Extract the (X, Y) coordinate from the center of the cell holding the provided text.  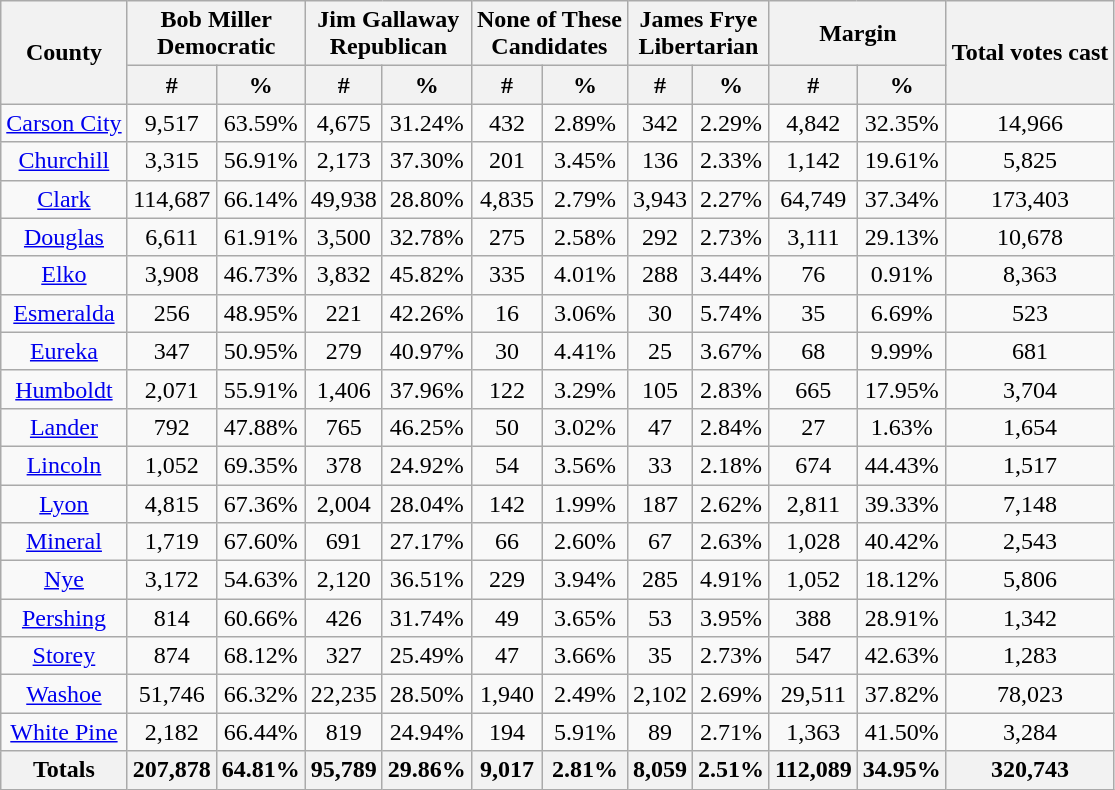
Clark (64, 199)
78,023 (1030, 694)
114,687 (172, 199)
5,825 (1030, 161)
32.35% (902, 123)
Total votes cast (1030, 52)
320,743 (1030, 770)
46.25% (426, 427)
9,517 (172, 123)
66 (506, 542)
674 (813, 465)
27 (813, 427)
279 (344, 351)
3.67% (730, 351)
Esmeralda (64, 313)
2.49% (586, 694)
50.95% (260, 351)
64,749 (813, 199)
432 (506, 123)
3,500 (344, 237)
25.49% (426, 656)
3.95% (730, 618)
66.32% (260, 694)
8,059 (660, 770)
122 (506, 389)
County (64, 52)
37.96% (426, 389)
201 (506, 161)
292 (660, 237)
335 (506, 275)
42.63% (902, 656)
3,284 (1030, 732)
681 (1030, 351)
28.50% (426, 694)
Humboldt (64, 389)
4,835 (506, 199)
819 (344, 732)
60.66% (260, 618)
37.82% (902, 694)
54.63% (260, 580)
22,235 (344, 694)
63.59% (260, 123)
9.99% (902, 351)
Lander (64, 427)
4,815 (172, 503)
27.17% (426, 542)
89 (660, 732)
2,102 (660, 694)
4.01% (586, 275)
49,938 (344, 199)
3.44% (730, 275)
None of TheseCandidates (549, 34)
194 (506, 732)
327 (344, 656)
Carson City (64, 123)
2,182 (172, 732)
Elko (64, 275)
3,908 (172, 275)
7,148 (1030, 503)
426 (344, 618)
1,342 (1030, 618)
53 (660, 618)
2,173 (344, 161)
547 (813, 656)
1,719 (172, 542)
29.13% (902, 237)
69.35% (260, 465)
14,966 (1030, 123)
256 (172, 313)
1,363 (813, 732)
1,028 (813, 542)
49 (506, 618)
342 (660, 123)
275 (506, 237)
55.91% (260, 389)
5.74% (730, 313)
388 (813, 618)
31.24% (426, 123)
3,832 (344, 275)
3,315 (172, 161)
2,071 (172, 389)
17.95% (902, 389)
187 (660, 503)
3.29% (586, 389)
5,806 (1030, 580)
Douglas (64, 237)
56.91% (260, 161)
4,842 (813, 123)
41.50% (902, 732)
2.63% (730, 542)
3,943 (660, 199)
68 (813, 351)
1.63% (902, 427)
Jim GallawayRepublican (388, 34)
2.81% (586, 770)
39.33% (902, 503)
Margin (858, 34)
67.36% (260, 503)
3.02% (586, 427)
1,654 (1030, 427)
2.89% (586, 123)
2,543 (1030, 542)
46.73% (260, 275)
2.69% (730, 694)
2.71% (730, 732)
1,283 (1030, 656)
29,511 (813, 694)
Washoe (64, 694)
White Pine (64, 732)
874 (172, 656)
665 (813, 389)
67.60% (260, 542)
64.81% (260, 770)
76 (813, 275)
28.80% (426, 199)
Pershing (64, 618)
3.94% (586, 580)
1,517 (1030, 465)
4.91% (730, 580)
6,611 (172, 237)
3.45% (586, 161)
2.27% (730, 199)
2.60% (586, 542)
1,406 (344, 389)
2,004 (344, 503)
66.14% (260, 199)
3.06% (586, 313)
2.29% (730, 123)
207,878 (172, 770)
765 (344, 427)
347 (172, 351)
2,811 (813, 503)
2.62% (730, 503)
Storey (64, 656)
142 (506, 503)
2.84% (730, 427)
Lyon (64, 503)
31.74% (426, 618)
2.83% (730, 389)
James FryeLibertarian (698, 34)
378 (344, 465)
45.82% (426, 275)
691 (344, 542)
3,111 (813, 237)
29.86% (426, 770)
19.61% (902, 161)
40.42% (902, 542)
28.04% (426, 503)
68.12% (260, 656)
4.41% (586, 351)
18.12% (902, 580)
10,678 (1030, 237)
2,120 (344, 580)
5.91% (586, 732)
0.91% (902, 275)
173,403 (1030, 199)
Eureka (64, 351)
792 (172, 427)
8,363 (1030, 275)
2.51% (730, 770)
32.78% (426, 237)
51,746 (172, 694)
34.95% (902, 770)
42.26% (426, 313)
285 (660, 580)
229 (506, 580)
105 (660, 389)
24.94% (426, 732)
44.43% (902, 465)
54 (506, 465)
Bob MillerDemocratic (216, 34)
288 (660, 275)
47.88% (260, 427)
66.44% (260, 732)
25 (660, 351)
3.56% (586, 465)
136 (660, 161)
37.34% (902, 199)
3,704 (1030, 389)
4,675 (344, 123)
67 (660, 542)
24.92% (426, 465)
6.69% (902, 313)
3.65% (586, 618)
9,017 (506, 770)
Churchill (64, 161)
33 (660, 465)
16 (506, 313)
2.33% (730, 161)
3,172 (172, 580)
1.99% (586, 503)
221 (344, 313)
814 (172, 618)
3.66% (586, 656)
Mineral (64, 542)
36.51% (426, 580)
Lincoln (64, 465)
2.18% (730, 465)
50 (506, 427)
28.91% (902, 618)
61.91% (260, 237)
Nye (64, 580)
1,142 (813, 161)
37.30% (426, 161)
2.79% (586, 199)
1,940 (506, 694)
40.97% (426, 351)
112,089 (813, 770)
95,789 (344, 770)
48.95% (260, 313)
523 (1030, 313)
2.58% (586, 237)
Totals (64, 770)
